For the text-containing cell, return its midpoint in [X, Y] coordinate format. 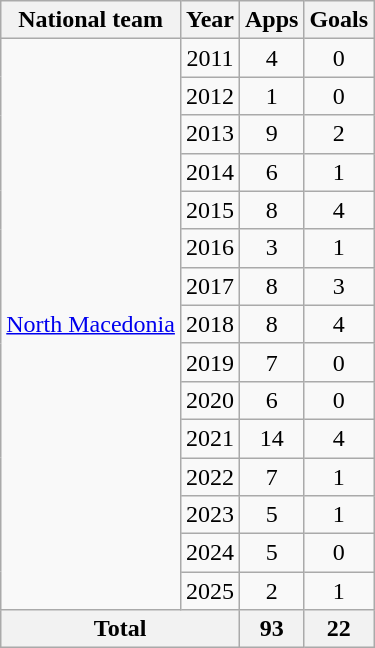
2012 [210, 96]
14 [271, 438]
2016 [210, 248]
2014 [210, 172]
Goals [339, 20]
2020 [210, 400]
2025 [210, 591]
2024 [210, 553]
22 [339, 629]
2013 [210, 134]
2019 [210, 362]
2015 [210, 210]
2021 [210, 438]
Total [120, 629]
2023 [210, 515]
2018 [210, 324]
National team [91, 20]
2011 [210, 58]
Apps [271, 20]
North Macedonia [91, 324]
2022 [210, 477]
2017 [210, 286]
93 [271, 629]
9 [271, 134]
Year [210, 20]
